Locate the cell with the specified text and output its [x, y] center coordinate. 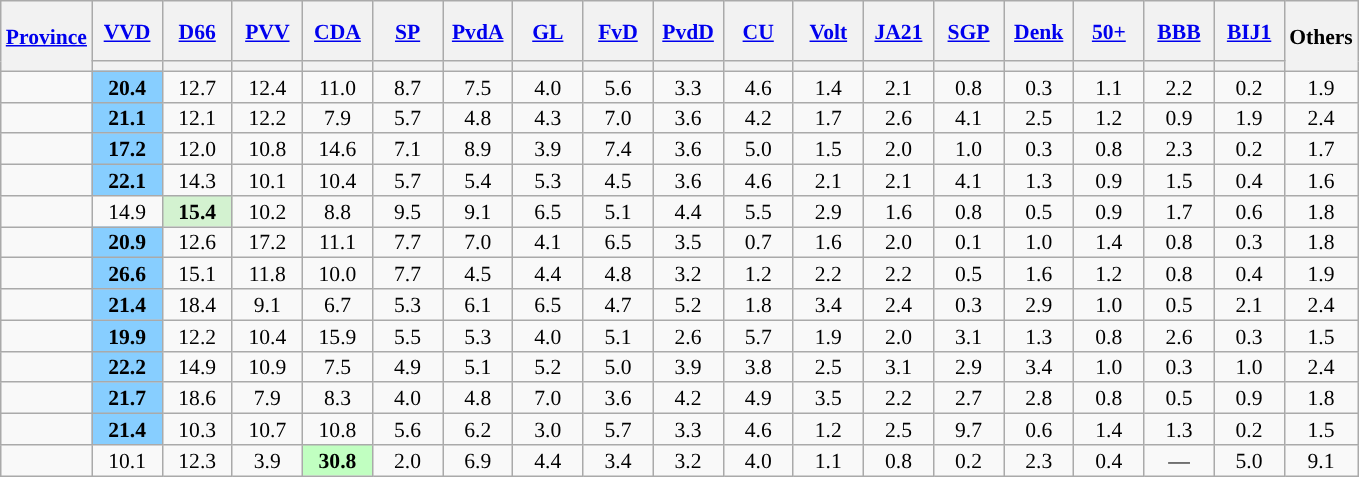
26.6 [127, 274]
D66 [197, 31]
22.2 [127, 366]
5.4 [478, 180]
19.9 [127, 336]
3.8 [758, 366]
8.7 [408, 86]
PvdA [478, 31]
GL [548, 31]
15.4 [197, 212]
Province [46, 36]
12.4 [267, 86]
7.1 [408, 150]
30.8 [337, 460]
50+ [1109, 31]
12.1 [197, 118]
2.8 [1039, 398]
BIJ1 [1249, 31]
8.8 [337, 212]
8.3 [337, 398]
7.4 [618, 150]
4.3 [548, 118]
21.1 [127, 118]
20.9 [127, 242]
18.4 [197, 304]
— [1179, 460]
6.1 [478, 304]
6.7 [337, 304]
12.0 [197, 150]
JA21 [898, 31]
21.7 [127, 398]
Volt [828, 31]
20.4 [127, 86]
10.7 [267, 430]
PvdD [688, 31]
6.9 [478, 460]
18.6 [197, 398]
Denk [1039, 31]
CU [758, 31]
Others [1321, 36]
0.1 [969, 242]
12.3 [197, 460]
11.0 [337, 86]
14.6 [337, 150]
11.8 [267, 274]
3.0 [548, 430]
SP [408, 31]
6.2 [478, 430]
2.7 [969, 398]
CDA [337, 31]
11.1 [337, 242]
15.1 [197, 274]
14.3 [197, 180]
VVD [127, 31]
0.7 [758, 242]
10.0 [337, 274]
FvD [618, 31]
SGP [969, 31]
4.7 [618, 304]
10.2 [267, 212]
8.9 [478, 150]
BBB [1179, 31]
10.3 [197, 430]
9.5 [408, 212]
9.7 [969, 430]
PVV [267, 31]
12.7 [197, 86]
10.9 [267, 366]
22.1 [127, 180]
15.9 [337, 336]
12.6 [197, 242]
